Output the (X, Y) coordinate of the center of the cell containing the given text.  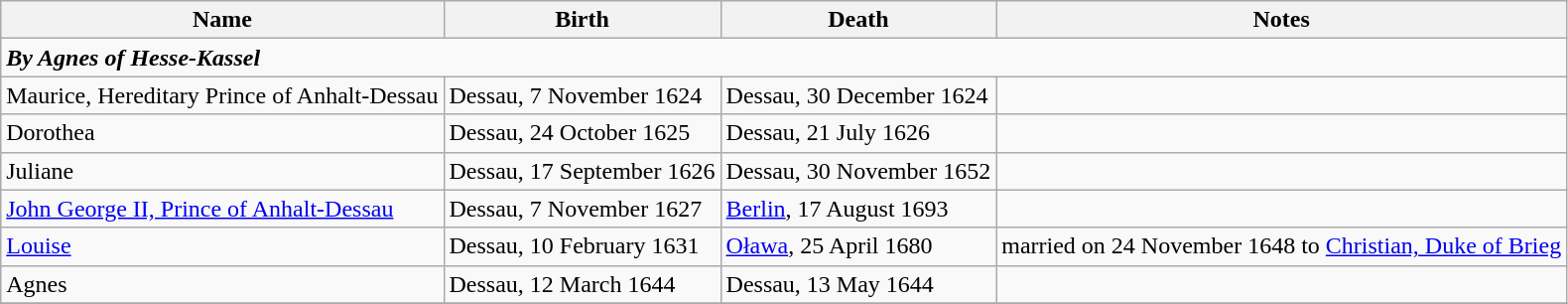
Berlin, 17 August 1693 (858, 209)
married on 24 November 1648 to Christian, Duke of Brieg (1282, 246)
Dessau, 24 October 1625 (582, 133)
Name (222, 20)
Maurice, Hereditary Prince of Anhalt-Dessau (222, 95)
Dessau, 30 December 1624 (858, 95)
Dessau, 30 November 1652 (858, 171)
Notes (1282, 20)
Death (858, 20)
Louise (222, 246)
Dessau, 7 November 1624 (582, 95)
Agnes (222, 284)
Juliane (222, 171)
By Agnes of Hesse-Kassel (784, 58)
Dessau, 7 November 1627 (582, 209)
Oława, 25 April 1680 (858, 246)
John George II, Prince of Anhalt-Dessau (222, 209)
Dessau, 12 March 1644 (582, 284)
Dessau, 17 September 1626 (582, 171)
Dessau, 13 May 1644 (858, 284)
Dessau, 21 July 1626 (858, 133)
Dessau, 10 February 1631 (582, 246)
Dorothea (222, 133)
Birth (582, 20)
